Return [X, Y] of the center of cell containing provided text 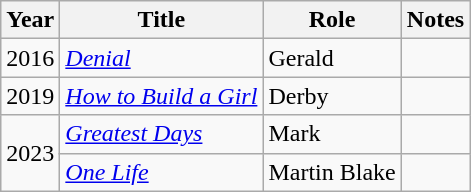
How to Build a Girl [162, 96]
Gerald [332, 58]
Denial [162, 58]
Mark [332, 134]
Year [30, 20]
Title [162, 20]
2023 [30, 153]
Role [332, 20]
Derby [332, 96]
2019 [30, 96]
Notes [435, 20]
2016 [30, 58]
Greatest Days [162, 134]
Martin Blake [332, 172]
One Life [162, 172]
